Identify which cell holds the provided text, then report its (X, Y) central coordinate. 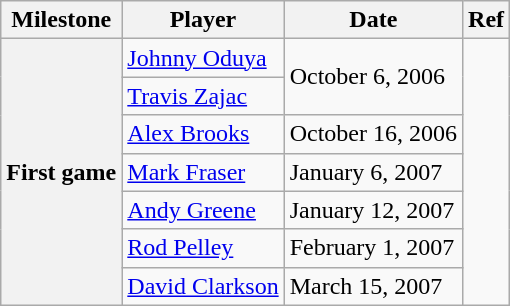
David Clarkson (203, 286)
March 15, 2007 (373, 286)
Travis Zajac (203, 96)
Date (373, 20)
Alex Brooks (203, 134)
Andy Greene (203, 210)
October 16, 2006 (373, 134)
First game (62, 172)
January 6, 2007 (373, 172)
Rod Pelley (203, 248)
January 12, 2007 (373, 210)
Player (203, 20)
Ref (486, 20)
February 1, 2007 (373, 248)
October 6, 2006 (373, 77)
Milestone (62, 20)
Johnny Oduya (203, 58)
Mark Fraser (203, 172)
